From the cell containing the given text, extract its center point as (x, y) coordinate. 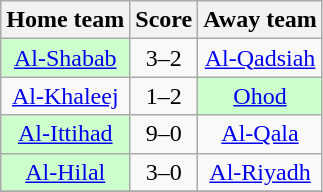
3–2 (164, 58)
Al-Khaleej (66, 96)
9–0 (164, 134)
Al-Riyadh (260, 172)
Away team (260, 20)
Al-Ittihad (66, 134)
Al-Qala (260, 134)
Al-Qadsiah (260, 58)
Ohod (260, 96)
3–0 (164, 172)
1–2 (164, 96)
Score (164, 20)
Al-Shabab (66, 58)
Home team (66, 20)
Al-Hilal (66, 172)
